Detect which cell encompasses the target text, then output its (X, Y) center coordinate. 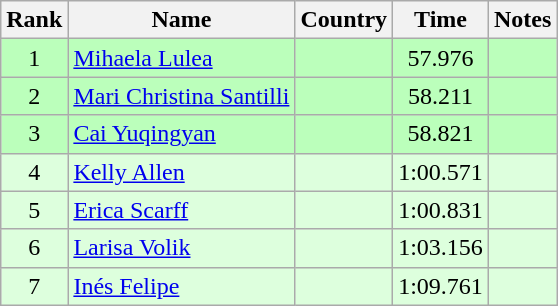
Mihaela Lulea (182, 58)
1:00.831 (441, 210)
6 (34, 248)
5 (34, 210)
1:03.156 (441, 248)
Time (441, 20)
7 (34, 286)
58.211 (441, 96)
58.821 (441, 134)
4 (34, 172)
Name (182, 20)
1:00.571 (441, 172)
Cai Yuqingyan (182, 134)
1:09.761 (441, 286)
Rank (34, 20)
Inés Felipe (182, 286)
Notes (522, 20)
57.976 (441, 58)
Erica Scarff (182, 210)
Mari Christina Santilli (182, 96)
Kelly Allen (182, 172)
3 (34, 134)
Larisa Volik (182, 248)
1 (34, 58)
Country (344, 20)
2 (34, 96)
